Extract the [X, Y] coordinate from the center of the cell holding the provided text.  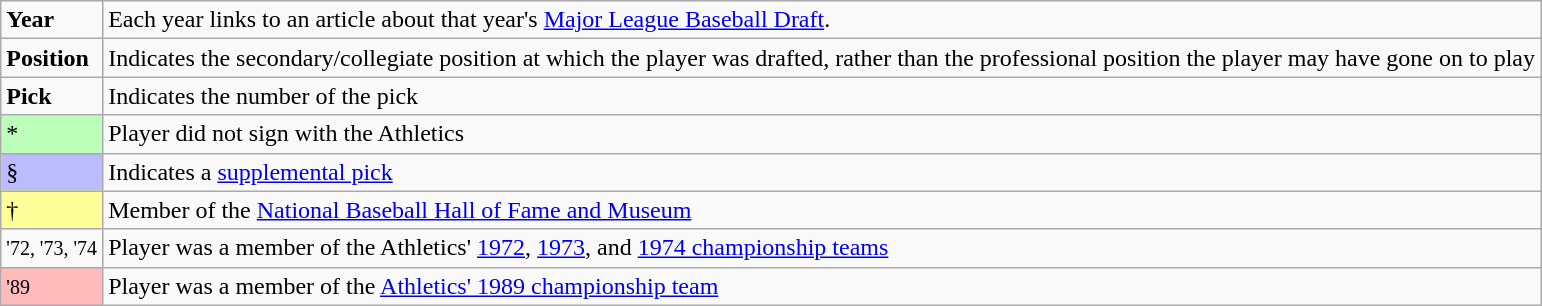
Indicates a supplemental pick [822, 172]
Year [52, 20]
'89 [52, 286]
Position [52, 58]
Player was a member of the Athletics' 1972, 1973, and 1974 championship teams [822, 248]
* [52, 134]
§ [52, 172]
'72, '73, '74 [52, 248]
Pick [52, 96]
Member of the National Baseball Hall of Fame and Museum [822, 210]
Player did not sign with the Athletics [822, 134]
† [52, 210]
Indicates the number of the pick [822, 96]
Player was a member of the Athletics' 1989 championship team [822, 286]
Each year links to an article about that year's Major League Baseball Draft. [822, 20]
